Identify which cell holds the provided text, then report its (x, y) central coordinate. 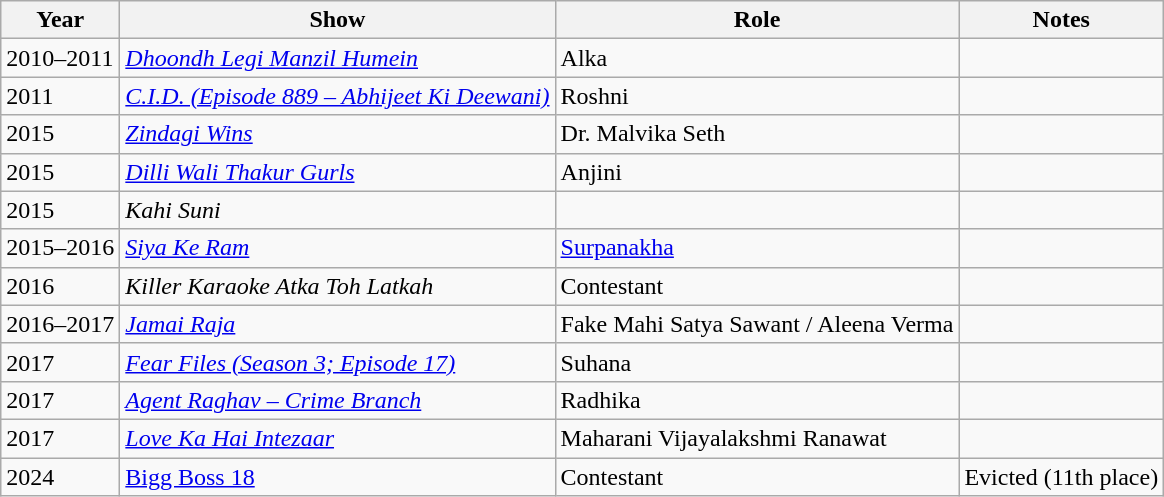
Bigg Boss 18 (338, 477)
2016–2017 (60, 324)
Year (60, 20)
Maharani Vijayalakshmi Ranawat (757, 438)
Notes (1062, 20)
Dilli Wali Thakur Gurls (338, 172)
Role (757, 20)
2010–2011 (60, 58)
Kahi Suni (338, 210)
2011 (60, 96)
Jamai Raja (338, 324)
Killer Karaoke Atka Toh Latkah (338, 286)
Anjini (757, 172)
Siya Ke Ram (338, 248)
Alka (757, 58)
Zindagi Wins (338, 134)
Suhana (757, 362)
Dhoondh Legi Manzil Humein (338, 58)
Radhika (757, 400)
Surpanakha (757, 248)
Fear Files (Season 3; Episode 17) (338, 362)
Evicted (11th place) (1062, 477)
C.I.D. (Episode 889 – Abhijeet Ki Deewani) (338, 96)
Show (338, 20)
2015–2016 (60, 248)
2016 (60, 286)
Love Ka Hai Intezaar (338, 438)
Fake Mahi Satya Sawant / Aleena Verma (757, 324)
Agent Raghav – Crime Branch (338, 400)
2024 (60, 477)
Dr. Malvika Seth (757, 134)
Roshni (757, 96)
